Search for the cell housing the specified text and yield its [X, Y] center coordinate. 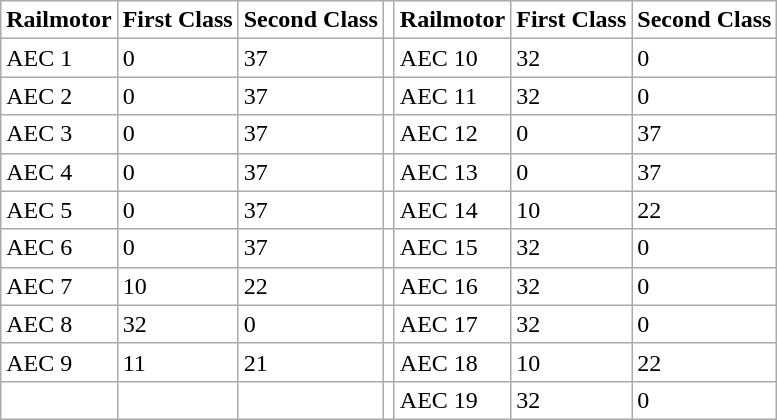
AEC 10 [452, 58]
AEC 2 [59, 96]
21 [310, 362]
AEC 15 [452, 248]
AEC 9 [59, 362]
AEC 18 [452, 362]
AEC 16 [452, 286]
AEC 11 [452, 96]
AEC 4 [59, 172]
AEC 19 [452, 400]
AEC 3 [59, 134]
AEC 6 [59, 248]
AEC 12 [452, 134]
11 [178, 362]
AEC 1 [59, 58]
AEC 13 [452, 172]
AEC 5 [59, 210]
AEC 8 [59, 324]
AEC 17 [452, 324]
AEC 14 [452, 210]
AEC 7 [59, 286]
